For the text-containing cell, return its midpoint in (x, y) coordinate format. 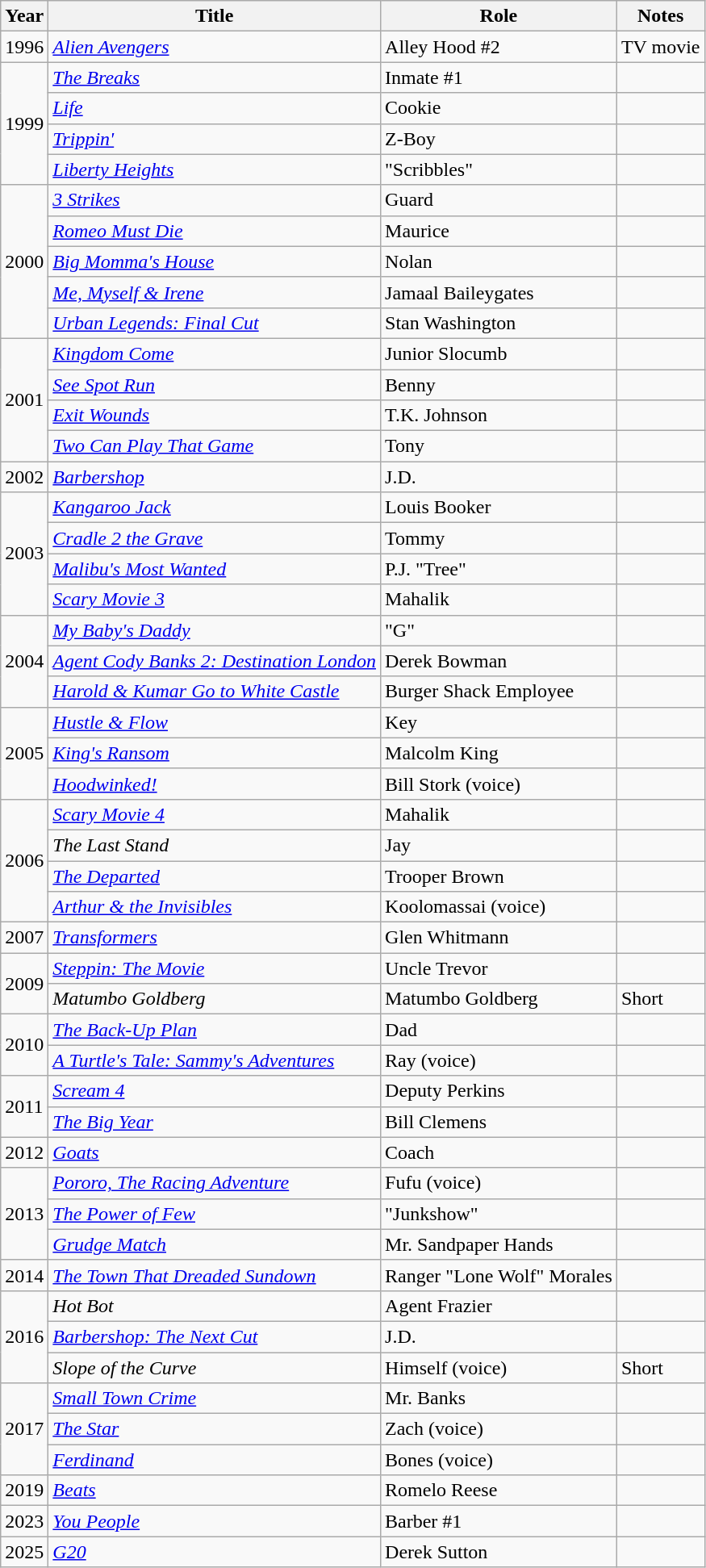
Cradle 2 the Grave (215, 538)
Tommy (499, 538)
2017 (24, 1429)
Tony (499, 446)
Life (215, 108)
Himself (voice) (499, 1368)
Ranger "Lone Wolf" Morales (499, 1275)
Guard (499, 200)
Maurice (499, 231)
2011 (24, 1106)
Burger Shack Employee (499, 692)
Kingdom Come (215, 353)
Scary Movie 3 (215, 600)
Glen Whitmann (499, 938)
Cookie (499, 108)
The Back-Up Plan (215, 1030)
Two Can Play That Game (215, 446)
"G" (499, 630)
A Turtle's Tale: Sammy's Adventures (215, 1060)
Small Town Crime (215, 1399)
Nolan (499, 261)
Dad (499, 1030)
Malibu's Most Wanted (215, 569)
Agent Frazier (499, 1306)
Zach (voice) (499, 1429)
2009 (24, 984)
2000 (24, 261)
Alien Avengers (215, 47)
The Power of Few (215, 1214)
Arthur & the Invisibles (215, 907)
2010 (24, 1045)
Title (215, 16)
TV movie (660, 47)
Harold & Kumar Go to White Castle (215, 692)
Big Momma's House (215, 261)
Stan Washington (499, 323)
Exit Wounds (215, 416)
Hustle & Flow (215, 722)
Barbershop: The Next Cut (215, 1336)
Scary Movie 4 (215, 814)
Trooper Brown (499, 876)
Coach (499, 1152)
The Town That Dreaded Sundown (215, 1275)
1996 (24, 47)
2003 (24, 554)
2005 (24, 753)
Mr. Sandpaper Hands (499, 1244)
G20 (215, 1552)
Kangaroo Jack (215, 508)
Jamaal Baileygates (499, 292)
2019 (24, 1491)
Z-Boy (499, 139)
2012 (24, 1152)
Louis Booker (499, 508)
2013 (24, 1214)
Hoodwinked! (215, 784)
Alley Hood #2 (499, 47)
2004 (24, 661)
Beats (215, 1491)
Slope of the Curve (215, 1368)
Romelo Reese (499, 1491)
Deputy Perkins (499, 1091)
Junior Slocumb (499, 353)
Romeo Must Die (215, 231)
2016 (24, 1336)
Fufu (voice) (499, 1183)
Barbershop (215, 477)
2014 (24, 1275)
Goats (215, 1152)
2006 (24, 860)
Bill Stork (voice) (499, 784)
Liberty Heights (215, 169)
Grudge Match (215, 1244)
Ray (voice) (499, 1060)
P.J. "Tree" (499, 569)
Barber #1 (499, 1521)
The Star (215, 1429)
Trippin' (215, 139)
Benny (499, 385)
Jay (499, 845)
My Baby's Daddy (215, 630)
2023 (24, 1521)
Mr. Banks (499, 1399)
Malcolm King (499, 753)
See Spot Run (215, 385)
Agent Cody Banks 2: Destination London (215, 661)
Role (499, 16)
Scream 4 (215, 1091)
T.K. Johnson (499, 416)
Notes (660, 16)
Koolomassai (voice) (499, 907)
You People (215, 1521)
2001 (24, 399)
The Breaks (215, 77)
King's Ransom (215, 753)
The Big Year (215, 1122)
Me, Myself & Irene (215, 292)
Transformers (215, 938)
The Last Stand (215, 845)
"Junkshow" (499, 1214)
Key (499, 722)
Inmate #1 (499, 77)
2007 (24, 938)
Hot Bot (215, 1306)
Steppin: The Movie (215, 968)
Pororo, The Racing Adventure (215, 1183)
Bill Clemens (499, 1122)
Uncle Trevor (499, 968)
Bones (voice) (499, 1460)
Ferdinand (215, 1460)
Year (24, 16)
Derek Sutton (499, 1552)
1999 (24, 123)
Urban Legends: Final Cut (215, 323)
2025 (24, 1552)
The Departed (215, 876)
"Scribbles" (499, 169)
2002 (24, 477)
Derek Bowman (499, 661)
3 Strikes (215, 200)
